Identify which cell holds the provided text, then report its (X, Y) central coordinate. 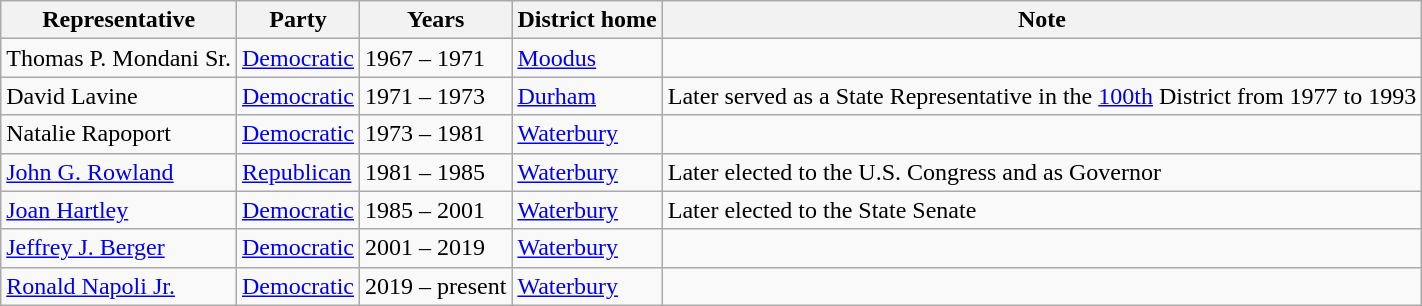
Later elected to the U.S. Congress and as Governor (1042, 172)
1971 – 1973 (436, 96)
Party (298, 20)
Ronald Napoli Jr. (119, 286)
1985 – 2001 (436, 210)
Jeffrey J. Berger (119, 248)
Republican (298, 172)
District home (587, 20)
Representative (119, 20)
1981 – 1985 (436, 172)
David Lavine (119, 96)
Natalie Rapoport (119, 134)
2019 – present (436, 286)
Durham (587, 96)
John G. Rowland (119, 172)
Later elected to the State Senate (1042, 210)
1967 – 1971 (436, 58)
2001 – 2019 (436, 248)
Years (436, 20)
Joan Hartley (119, 210)
Thomas P. Mondani Sr. (119, 58)
Later served as a State Representative in the 100th District from 1977 to 1993 (1042, 96)
Moodus (587, 58)
Note (1042, 20)
1973 – 1981 (436, 134)
